Identify which cell holds the provided text, then report its (X, Y) central coordinate. 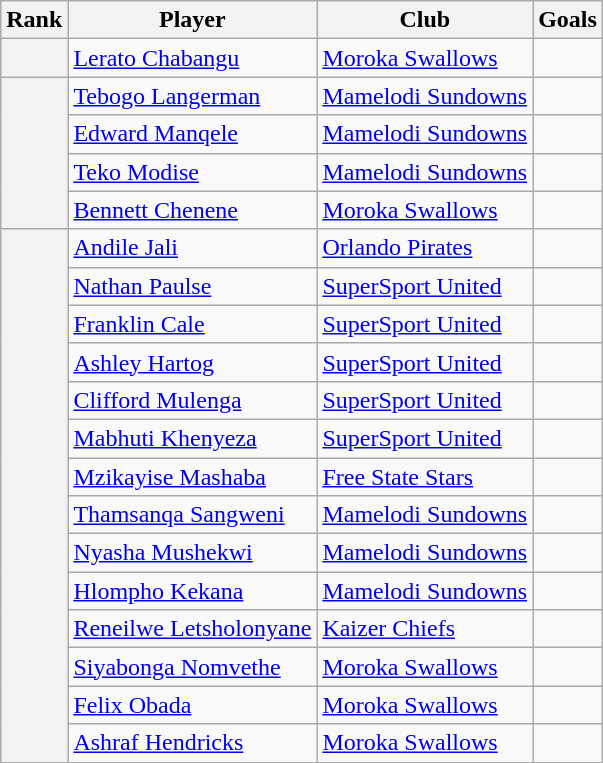
Clifford Mulenga (192, 400)
Nyasha Mushekwi (192, 553)
Ashley Hartog (192, 362)
Rank (34, 20)
Mzikayise Mashaba (192, 477)
Mabhuti Khenyeza (192, 438)
Goals (568, 20)
Lerato Chabangu (192, 58)
Player (192, 20)
Andile Jali (192, 248)
Edward Manqele (192, 134)
Reneilwe Letsholonyane (192, 629)
Bennett Chenene (192, 210)
Siyabonga Nomvethe (192, 667)
Kaizer Chiefs (425, 629)
Club (425, 20)
Thamsanqa Sangweni (192, 515)
Teko Modise (192, 172)
Hlompho Kekana (192, 591)
Ashraf Hendricks (192, 743)
Nathan Paulse (192, 286)
Tebogo Langerman (192, 96)
Orlando Pirates (425, 248)
Free State Stars (425, 477)
Felix Obada (192, 705)
Franklin Cale (192, 324)
